Detect which cell encompasses the target text, then output its (X, Y) center coordinate. 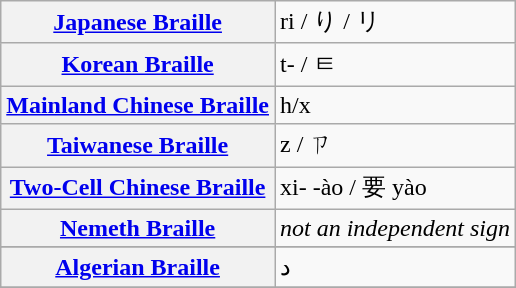
Two-Cell Chinese Braille (138, 188)
Korean Braille (138, 64)
د ‎ (394, 267)
Taiwanese Braille (138, 146)
h/x (394, 105)
t- / ㅌ (394, 64)
xi- -ào / 要 yào (394, 188)
Japanese Braille (138, 22)
Nemeth Braille (138, 228)
not an independent sign (394, 228)
z / ㄗ (394, 146)
Mainland Chinese Braille (138, 105)
ri / り / リ (394, 22)
Algerian Braille (138, 267)
